Return the (x, y) coordinate for the center point of the cell that contains the specified text.  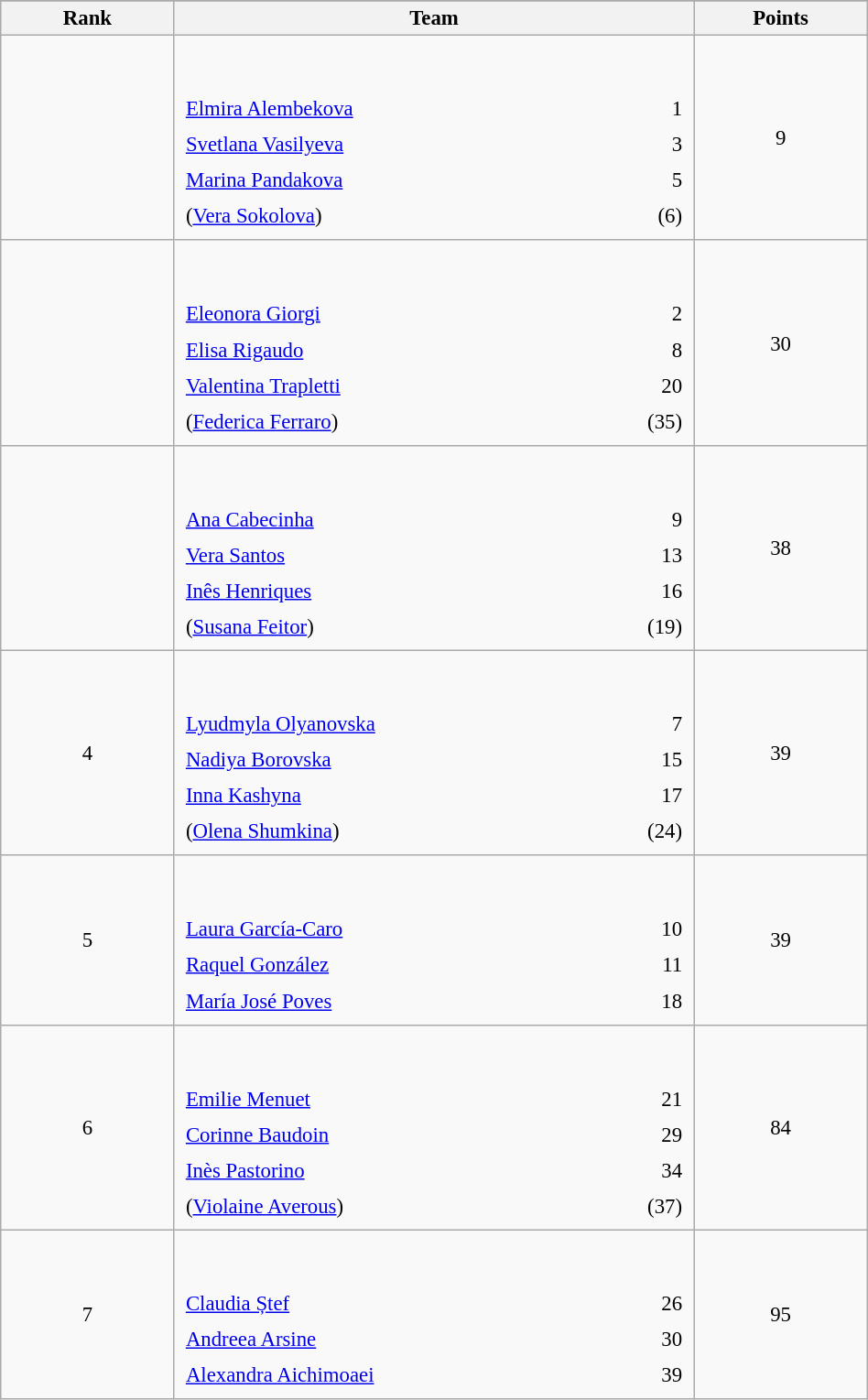
6 (88, 1127)
Ana Cabecinha (372, 519)
Lyudmyla Olyanovska 7 Nadiya Borovska 15 Inna Kashyna 17 (Olena Shumkina) (24) (434, 753)
(6) (647, 216)
Alexandra Aichimoaei (399, 1375)
Laura García-Caro 10 Raquel González 11 María José Poves 18 (434, 939)
Elmira Alembekova (393, 109)
Marina Pandakova (393, 180)
Eleonora Giorgi 2 Elisa Rigaudo 8 Valentina Trapletti 20 (Federica Ferraro) (35) (434, 342)
Elmira Alembekova 1 Svetlana Vasilyeva 3 Marina Pandakova 5 (Vera Sokolova) (6) (434, 138)
Rank (88, 18)
16 (626, 591)
26 (654, 1304)
(24) (642, 831)
Inna Kashyna (387, 796)
11 (648, 965)
Inès Pastorino (381, 1170)
(Olena Shumkina) (387, 831)
Laura García-Caro (395, 929)
(Susana Feitor) (372, 626)
Valentina Trapletti (380, 385)
4 (88, 753)
Lyudmyla Olyanovska (387, 724)
Corinne Baudoin (381, 1134)
Eleonora Giorgi (380, 314)
15 (642, 760)
17 (642, 796)
Inês Henriques (372, 591)
María José Poves (395, 1001)
8 (634, 350)
Emilie Menuet (381, 1099)
95 (780, 1315)
Elisa Rigaudo (380, 350)
18 (648, 1001)
Raquel González (395, 965)
(Vera Sokolova) (393, 216)
(35) (634, 421)
Claudia Ștef (399, 1304)
Nadiya Borovska (387, 760)
(19) (626, 626)
20 (634, 385)
Vera Santos (372, 555)
34 (635, 1170)
10 (648, 929)
Svetlana Vasilyeva (393, 145)
1 (647, 109)
84 (780, 1127)
Emilie Menuet 21 Corinne Baudoin 29 Inès Pastorino 34 (Violaine Averous) (37) (434, 1127)
Claudia Ștef 26 Andreea Arsine 30 Alexandra Aichimoaei 39 (434, 1315)
13 (626, 555)
Andreea Arsine (399, 1340)
Team (434, 18)
Points (780, 18)
21 (635, 1099)
(37) (635, 1206)
3 (647, 145)
(Violaine Averous) (381, 1206)
Ana Cabecinha 9 Vera Santos 13 Inês Henriques 16 (Susana Feitor) (19) (434, 548)
29 (635, 1134)
2 (634, 314)
38 (780, 548)
(Federica Ferraro) (380, 421)
